Find where the given text appears and provide that cell's center as [X, Y] coordinate. 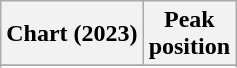
Chart (2023) [72, 34]
Peakposition [189, 34]
